From the cell containing the given text, extract its center point as (X, Y) coordinate. 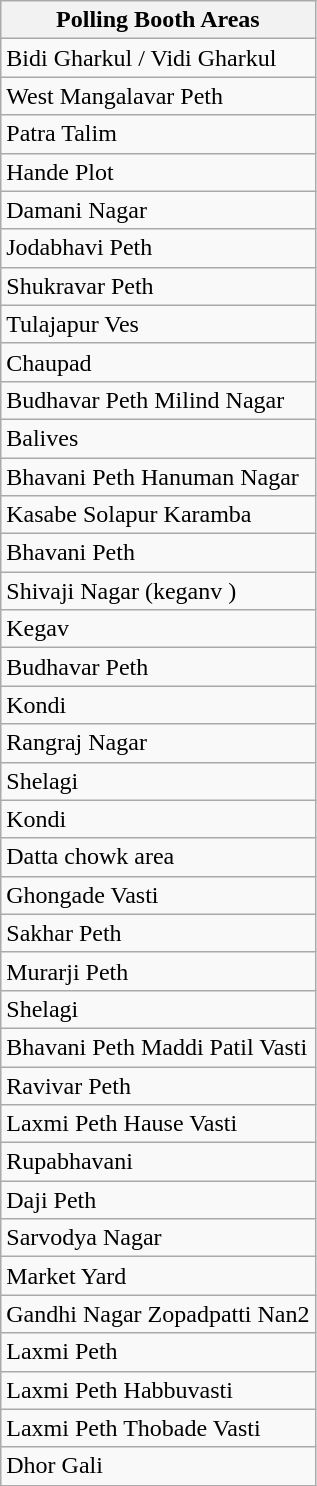
Laxmi Peth Hause Vasti (158, 1124)
Ghongade Vasti (158, 895)
Bhavani Peth Maddi Patil Vasti (158, 1047)
Sakhar Peth (158, 933)
Kegav (158, 629)
Patra Talim (158, 134)
Budhavar Peth Milind Nagar (158, 400)
Damani Nagar (158, 210)
Jodabhavi Peth (158, 248)
Rangraj Nagar (158, 743)
Market Yard (158, 1276)
Tulajapur Ves (158, 324)
Shukravar Peth (158, 286)
Murarji Peth (158, 971)
Laxmi Peth Habbuvasti (158, 1390)
Ravivar Peth (158, 1085)
Chaupad (158, 362)
Laxmi Peth Thobade Vasti (158, 1428)
Balives (158, 438)
Laxmi Peth (158, 1352)
Datta chowk area (158, 857)
Rupabhavani (158, 1162)
Sarvodya Nagar (158, 1238)
Polling Booth Areas (158, 20)
Shivaji Nagar (keganv ) (158, 591)
Budhavar Peth (158, 667)
Bhavani Peth (158, 553)
West Mangalavar Peth (158, 96)
Bhavani Peth Hanuman Nagar (158, 477)
Hande Plot (158, 172)
Kasabe Solapur Karamba (158, 515)
Daji Peth (158, 1200)
Bidi Gharkul / Vidi Gharkul (158, 58)
Dhor Gali (158, 1466)
Gandhi Nagar Zopadpatti Nan2 (158, 1314)
